Search for the cell housing the specified text and yield its [x, y] center coordinate. 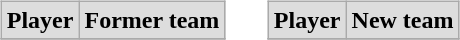
New team [402, 20]
Former team [152, 20]
